Return the (x, y) coordinate for the center point of the cell that contains the specified text.  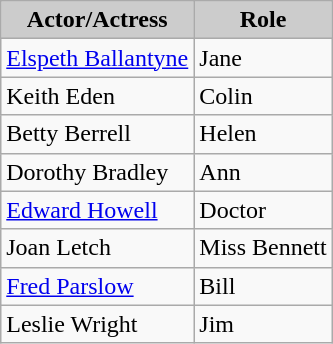
Leslie Wright (98, 324)
Bill (263, 286)
Role (263, 20)
Joan Letch (98, 248)
Miss Bennett (263, 248)
Dorothy Bradley (98, 172)
Betty Berrell (98, 134)
Ann (263, 172)
Elspeth Ballantyne (98, 58)
Actor/Actress (98, 20)
Jane (263, 58)
Keith Eden (98, 96)
Fred Parslow (98, 286)
Colin (263, 96)
Doctor (263, 210)
Jim (263, 324)
Edward Howell (98, 210)
Helen (263, 134)
